Output the [X, Y] coordinate of the center of the cell containing the given text.  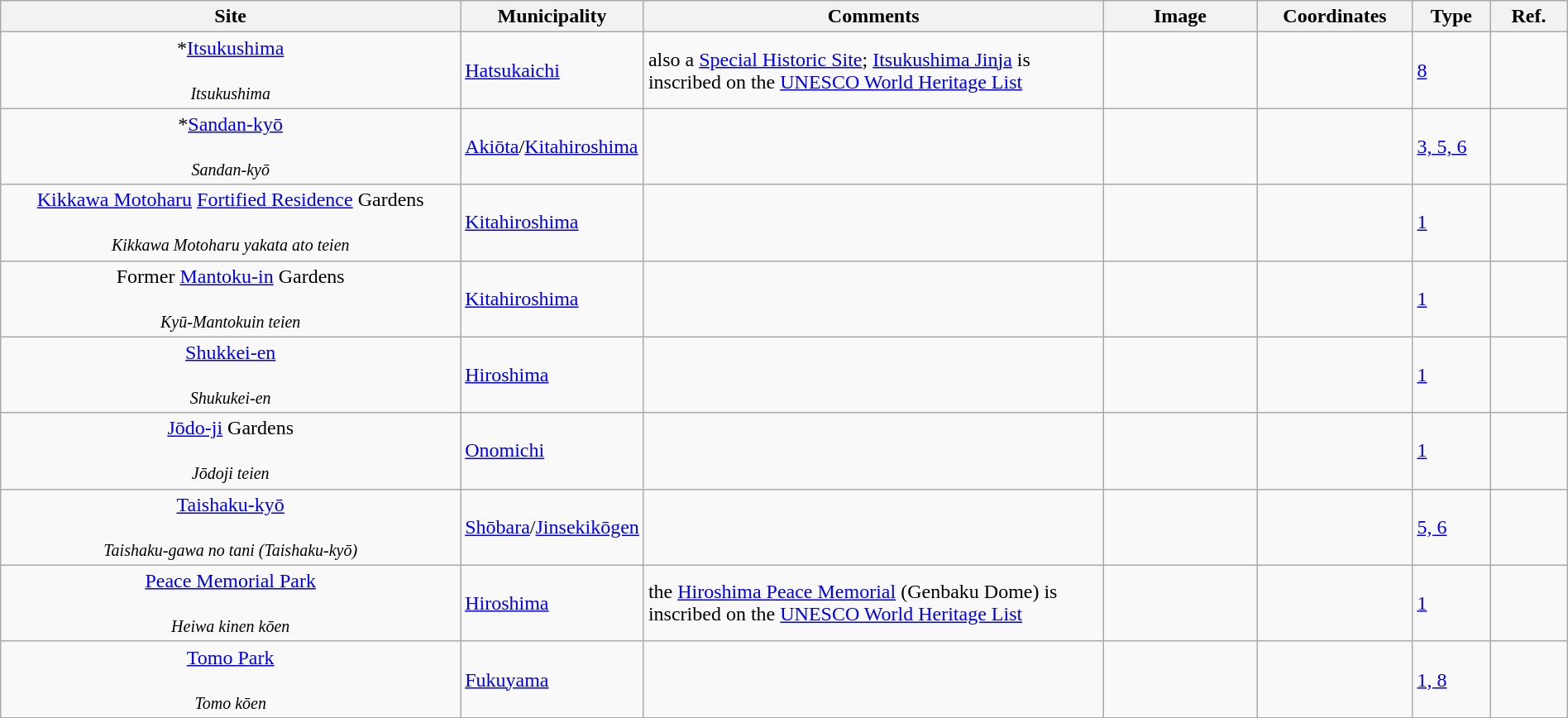
5, 6 [1451, 527]
Kikkawa Motoharu Fortified Residence GardensKikkawa Motoharu yakata ato teien [231, 223]
Ref. [1529, 17]
Fukuyama [552, 679]
*ItsukushimaItsukushima [231, 70]
*Sandan-kyōSandan-kyō [231, 146]
Image [1180, 17]
the Hiroshima Peace Memorial (Genbaku Dome) is inscribed on the UNESCO World Heritage List [873, 603]
8 [1451, 70]
also a Special Historic Site; Itsukushima Jinja is inscribed on the UNESCO World Heritage List [873, 70]
Shōbara/Jinsekikōgen [552, 527]
Municipality [552, 17]
Shukkei-enShukukei-en [231, 375]
Type [1451, 17]
Site [231, 17]
Hatsukaichi [552, 70]
Peace Memorial ParkHeiwa kinen kōen [231, 603]
Comments [873, 17]
Taishaku-kyōTaishaku-gawa no tani (Taishaku-kyō) [231, 527]
Onomichi [552, 451]
Tomo ParkTomo kōen [231, 679]
1, 8 [1451, 679]
Former Mantoku-in GardensKyū-Mantokuin teien [231, 299]
3, 5, 6 [1451, 146]
Akiōta/Kitahiroshima [552, 146]
Coordinates [1335, 17]
Jōdo-ji GardensJōdoji teien [231, 451]
